Pinpoint the cell where the given text exists, returning its [X, Y] midpoint coordinate. 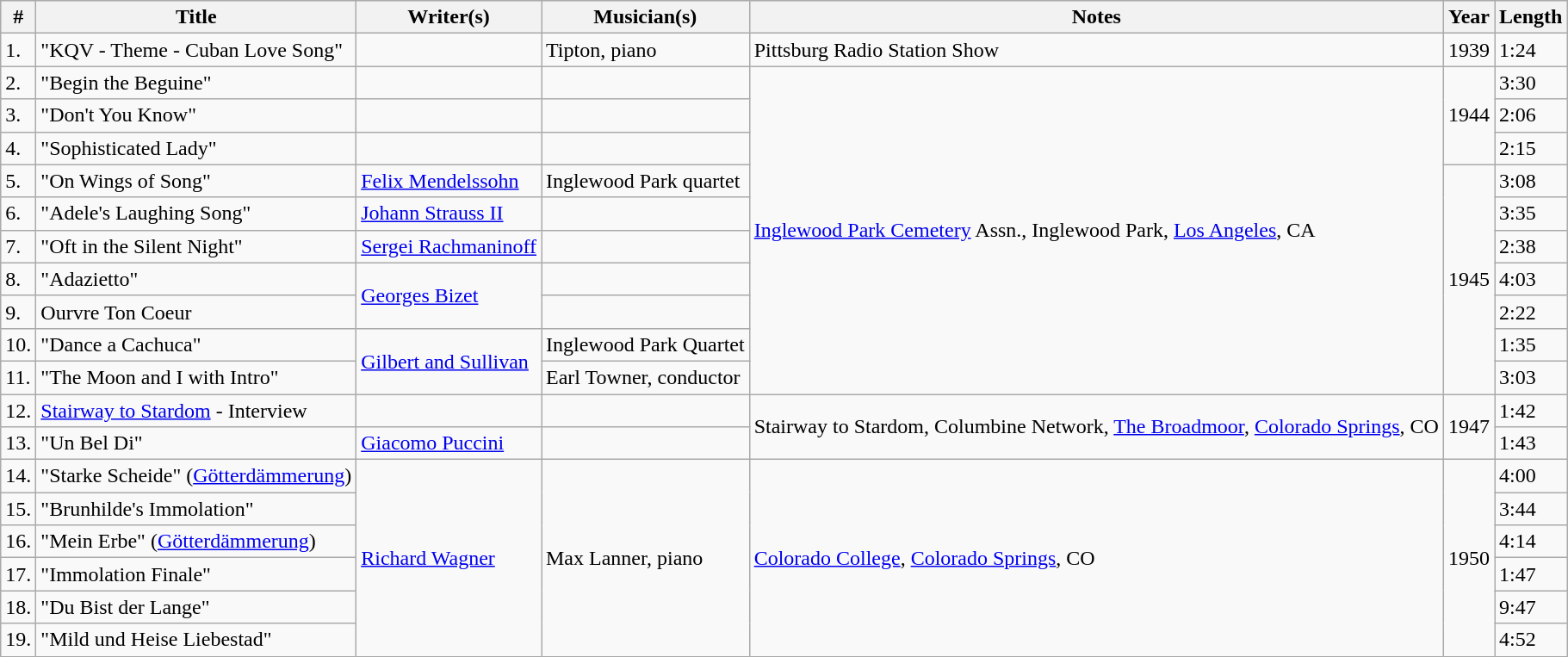
18. [19, 607]
1945 [1469, 279]
1950 [1469, 558]
"KQV - Theme - Cuban Love Song" [196, 50]
Stairway to Stardom - Interview [196, 411]
"On Wings of Song" [196, 181]
4:14 [1531, 542]
13. [19, 443]
5. [19, 181]
9. [19, 312]
2:15 [1531, 148]
Notes [1096, 17]
Stairway to Stardom, Columbine Network, The Broadmoor, Colorado Springs, CO [1096, 427]
7. [19, 246]
Ourvre Ton Coeur [196, 312]
"Du Bist der Lange" [196, 607]
Pittsburg Radio Station Show [1096, 50]
Inglewood Park Cemetery Assn., Inglewood Park, Los Angeles, CA [1096, 231]
"Sophisticated Lady" [196, 148]
Title [196, 17]
1:43 [1531, 443]
Richard Wagner [449, 558]
"Adazietto" [196, 279]
15. [19, 509]
4:52 [1531, 640]
6. [19, 214]
11. [19, 377]
Max Lanner, piano [645, 558]
"Mild und Heise Liebestad" [196, 640]
16. [19, 542]
2:06 [1531, 115]
# [19, 17]
Year [1469, 17]
Tipton, piano [645, 50]
"Brunhilde's Immolation" [196, 509]
Colorado College, Colorado Springs, CO [1096, 558]
"Un Bel Di" [196, 443]
3:35 [1531, 214]
10. [19, 344]
1944 [1469, 115]
Sergei Rachmaninoff [449, 246]
1939 [1469, 50]
14. [19, 476]
3:30 [1531, 83]
1:24 [1531, 50]
12. [19, 411]
"Don't You Know" [196, 115]
2:22 [1531, 312]
3:08 [1531, 181]
19. [19, 640]
"The Moon and I with Intro" [196, 377]
8. [19, 279]
9:47 [1531, 607]
"Mein Erbe" (Götterdämmerung) [196, 542]
3:44 [1531, 509]
Inglewood Park Quartet [645, 344]
2:38 [1531, 246]
1. [19, 50]
1:47 [1531, 574]
Inglewood Park quartet [645, 181]
"Oft in the Silent Night" [196, 246]
Gilbert and Sullivan [449, 361]
Giacomo Puccini [449, 443]
Musician(s) [645, 17]
Length [1531, 17]
2. [19, 83]
Felix Mendelssohn [449, 181]
"Immolation Finale" [196, 574]
Johann Strauss II [449, 214]
"Starke Scheide" (Götterdämmerung) [196, 476]
Georges Bizet [449, 295]
"Dance a Cachuca" [196, 344]
Earl Towner, conductor [645, 377]
1:42 [1531, 411]
1947 [1469, 427]
17. [19, 574]
4:03 [1531, 279]
Writer(s) [449, 17]
3:03 [1531, 377]
1:35 [1531, 344]
4. [19, 148]
4:00 [1531, 476]
"Adele's Laughing Song" [196, 214]
"Begin the Beguine" [196, 83]
3. [19, 115]
